Capture the cell that displays the provided text and extract its (x, y) central coordinate. 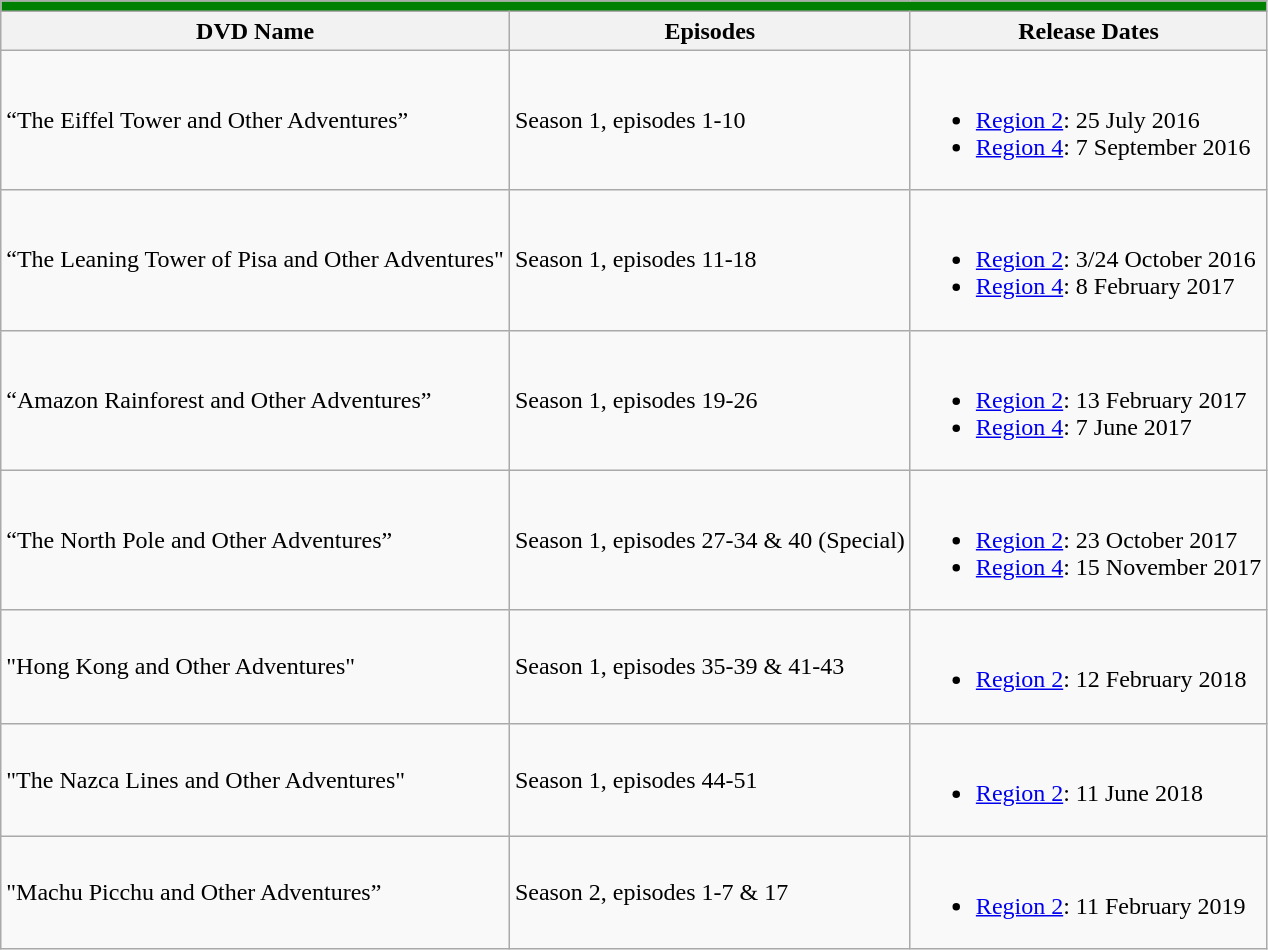
Season 1, episodes 19-26 (710, 400)
Region 2: 25 July 2016Region 4: 7 September 2016 (1088, 120)
Region 2: 3/24 October 2016Region 4: 8 February 2017 (1088, 260)
Season 1, episodes 11-18 (710, 260)
Season 1, episodes 1-10 (710, 120)
Region 2: 12 February 2018 (1088, 666)
“The Eiffel Tower and Other Adventures” (256, 120)
Release Dates (1088, 31)
“The North Pole and Other Adventures” (256, 540)
“Amazon Rainforest and Other Adventures” (256, 400)
Region 2: 11 June 2018 (1088, 780)
Season 1, episodes 44-51 (710, 780)
"Machu Picchu and Other Adventures” (256, 892)
Region 2: 23 October 2017Region 4: 15 November 2017 (1088, 540)
“The Leaning Tower of Pisa and Other Adventures" (256, 260)
DVD Name (256, 31)
Region 2: 13 February 2017Region 4: 7 June 2017 (1088, 400)
Season 1, episodes 27-34 & 40 (Special) (710, 540)
Season 2, episodes 1-7 & 17 (710, 892)
Season 1, episodes 35-39 & 41-43 (710, 666)
"Hong Kong and Other Adventures" (256, 666)
"The Nazca Lines and Other Adventures" (256, 780)
Episodes (710, 31)
Region 2: 11 February 2019 (1088, 892)
